From the cell containing the given text, extract its center point as [x, y] coordinate. 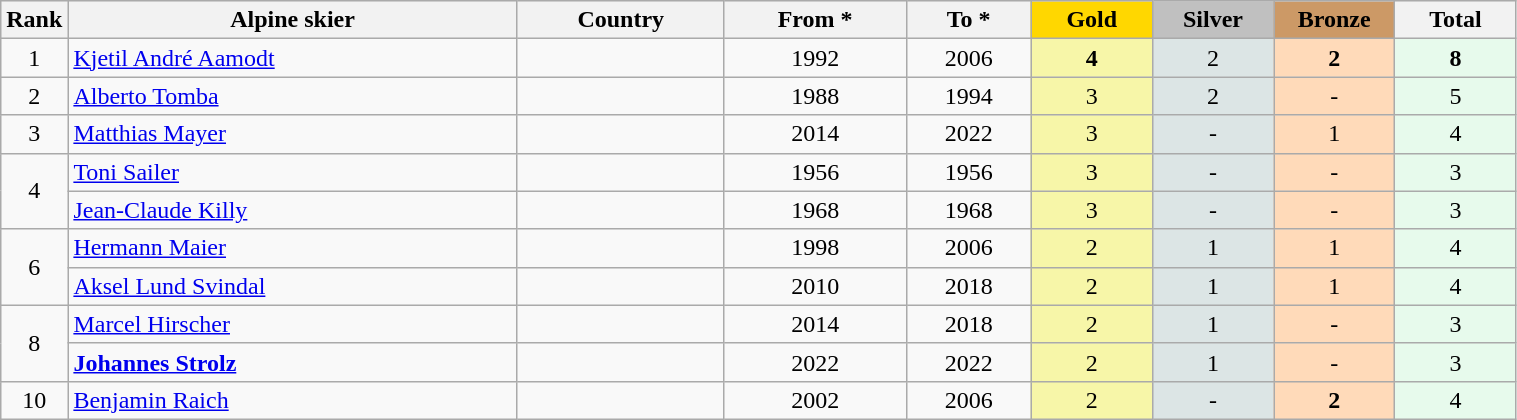
5 [1456, 96]
Alpine skier [292, 20]
Gold [1092, 20]
1992 [815, 58]
Toni Sailer [292, 172]
Alberto Tomba [292, 96]
10 [34, 400]
Aksel Lund Svindal [292, 286]
6 [34, 267]
Bronze [1334, 20]
Hermann Maier [292, 248]
Kjetil André Aamodt [292, 58]
Marcel Hirscher [292, 324]
Jean-Claude Killy [292, 210]
Silver [1212, 20]
2002 [815, 400]
2010 [815, 286]
Johannes Strolz [292, 362]
From * [815, 20]
1988 [815, 96]
Matthias Mayer [292, 134]
Country [620, 20]
1998 [815, 248]
1994 [968, 96]
Rank [34, 20]
To * [968, 20]
Benjamin Raich [292, 400]
Total [1456, 20]
